Scan for the cell matching the given text and deliver its [x, y] coordinate at center. 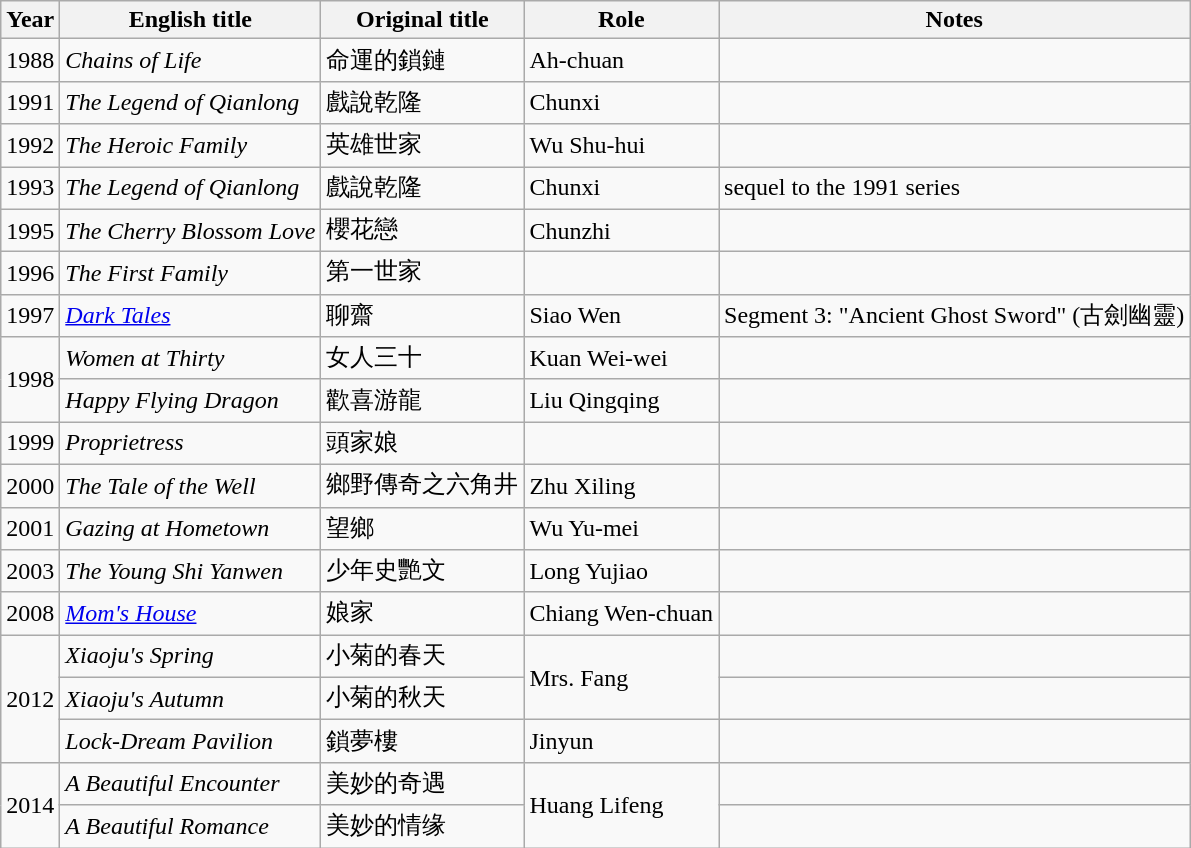
Segment 3: "Ancient Ghost Sword" (古劍幽靈) [954, 316]
A Beautiful Romance [190, 826]
The First Family [190, 274]
Wu Yu-mei [622, 528]
Role [622, 20]
Happy Flying Dragon [190, 400]
English title [190, 20]
Chunzhi [622, 230]
Long Yujiao [622, 572]
The Young Shi Yanwen [190, 572]
Liu Qingqing [622, 400]
英雄世家 [422, 146]
Xiaoju's Autumn [190, 698]
Jinyun [622, 742]
1999 [30, 444]
Siao Wen [622, 316]
1991 [30, 102]
1997 [30, 316]
Mom's House [190, 614]
Ah-chuan [622, 60]
1992 [30, 146]
女人三十 [422, 358]
娘家 [422, 614]
Wu Shu-hui [622, 146]
The Cherry Blossom Love [190, 230]
2003 [30, 572]
美妙的情缘 [422, 826]
Lock-Dream Pavilion [190, 742]
Chains of Life [190, 60]
1993 [30, 188]
sequel to the 1991 series [954, 188]
美妙的奇遇 [422, 784]
櫻花戀 [422, 230]
Women at Thirty [190, 358]
Proprietress [190, 444]
聊齋 [422, 316]
The Tale of the Well [190, 486]
Huang Lifeng [622, 804]
Gazing at Hometown [190, 528]
Chiang Wen-chuan [622, 614]
命運的鎖鏈 [422, 60]
2012 [30, 699]
鎖夢樓 [422, 742]
1988 [30, 60]
Xiaoju's Spring [190, 656]
Kuan Wei-wei [622, 358]
少年史艷文 [422, 572]
望鄉 [422, 528]
A Beautiful Encounter [190, 784]
Year [30, 20]
Original title [422, 20]
第一世家 [422, 274]
2014 [30, 804]
1998 [30, 380]
2000 [30, 486]
1996 [30, 274]
Notes [954, 20]
頭家娘 [422, 444]
歡喜游龍 [422, 400]
1995 [30, 230]
鄉野傳奇之六角井 [422, 486]
小菊的春天 [422, 656]
Dark Tales [190, 316]
小菊的秋天 [422, 698]
Zhu Xiling [622, 486]
2001 [30, 528]
The Heroic Family [190, 146]
2008 [30, 614]
Mrs. Fang [622, 678]
